Find where the given text appears and provide that cell's center as (x, y) coordinate. 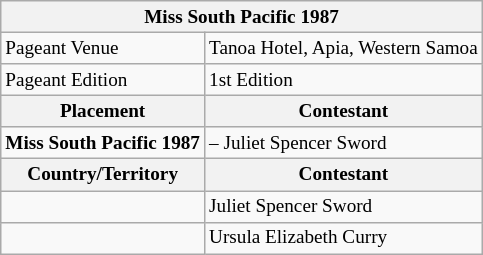
Country/Territory (103, 175)
Ursula Elizabeth Curry (344, 238)
Pageant Venue (103, 48)
Pageant Edition (103, 80)
– Juliet Spencer Sword (344, 143)
Placement (103, 111)
Juliet Spencer Sword (344, 206)
1st Edition (344, 80)
Tanoa Hotel, Apia, Western Samoa (344, 48)
